Return [x, y] of the center of cell containing provided text 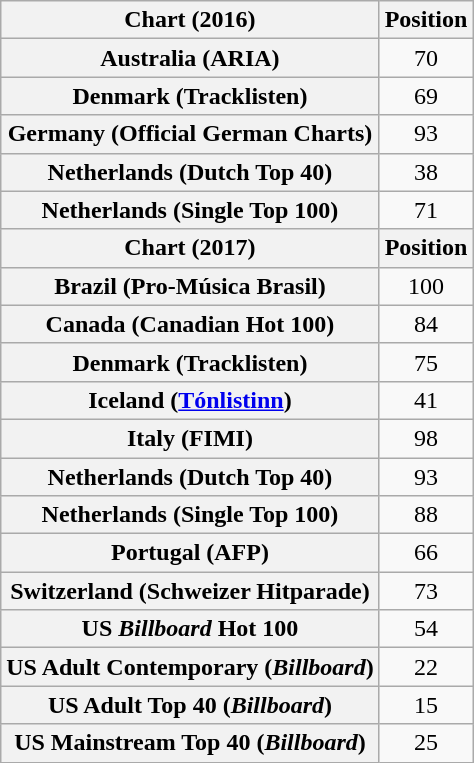
Portugal (AFP) [190, 553]
38 [426, 172]
Canada (Canadian Hot 100) [190, 324]
Switzerland (Schweizer Hitparade) [190, 591]
41 [426, 400]
54 [426, 629]
Brazil (Pro-Música Brasil) [190, 286]
US Billboard Hot 100 [190, 629]
Chart (2017) [190, 248]
Chart (2016) [190, 20]
75 [426, 362]
22 [426, 667]
71 [426, 210]
69 [426, 96]
100 [426, 286]
Iceland (Tónlistinn) [190, 400]
US Adult Contemporary (Billboard) [190, 667]
15 [426, 705]
98 [426, 438]
84 [426, 324]
Italy (FIMI) [190, 438]
88 [426, 515]
Germany (Official German Charts) [190, 134]
US Mainstream Top 40 (Billboard) [190, 743]
US Adult Top 40 (Billboard) [190, 705]
73 [426, 591]
25 [426, 743]
Australia (ARIA) [190, 58]
70 [426, 58]
66 [426, 553]
